Extract the (x, y) coordinate from the center of the cell holding the provided text.  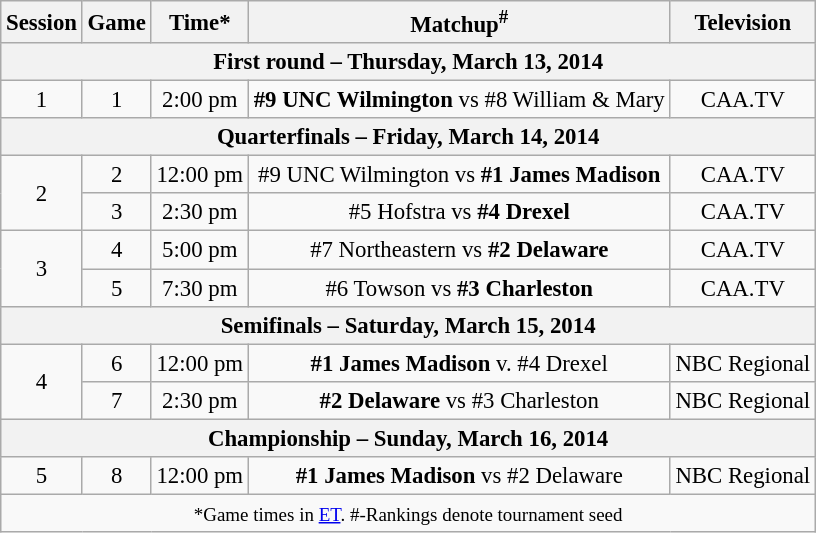
#5 Hofstra vs #4 Drexel (459, 213)
Semifinals – Saturday, March 15, 2014 (408, 325)
First round – Thursday, March 13, 2014 (408, 62)
#1 James Madison vs #2 Delaware (459, 476)
Television (742, 22)
6 (116, 363)
7:30 pm (200, 288)
Time* (200, 22)
#6 Towson vs #3 Charleston (459, 288)
#9 UNC Wilmington vs #1 James Madison (459, 175)
*Game times in ET. #-Rankings denote tournament seed (408, 513)
8 (116, 476)
Championship – Sunday, March 16, 2014 (408, 438)
#9 UNC Wilmington vs #8 William & Mary (459, 100)
Matchup# (459, 22)
#1 James Madison v. #4 Drexel (459, 363)
2:00 pm (200, 100)
Game (116, 22)
Quarterfinals – Friday, March 14, 2014 (408, 137)
#7 Northeastern vs #2 Delaware (459, 250)
5:00 pm (200, 250)
Session (42, 22)
#2 Delaware vs #3 Charleston (459, 400)
7 (116, 400)
